Determine the (x, y) coordinate at the center of the cell enclosing the given text.  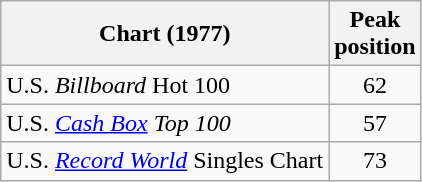
Peakposition (375, 34)
U.S. Record World Singles Chart (165, 161)
62 (375, 85)
57 (375, 123)
73 (375, 161)
Chart (1977) (165, 34)
U.S. Billboard Hot 100 (165, 85)
U.S. Cash Box Top 100 (165, 123)
